Scan for the cell matching the given text and deliver its [x, y] coordinate at center. 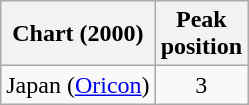
Peakposition [201, 34]
Japan (Oricon) [78, 85]
Chart (2000) [78, 34]
3 [201, 85]
